Extract the (X, Y) coordinate from the center of the cell holding the provided text.  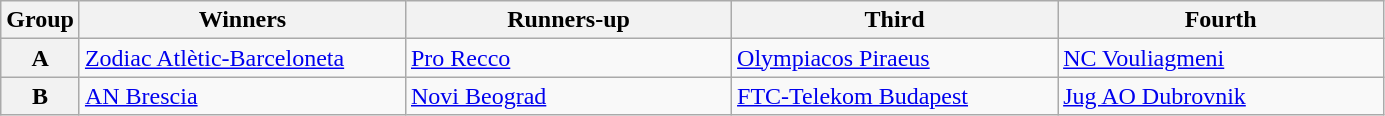
A (40, 58)
Third (895, 20)
NC Vouliagmeni (1221, 58)
AN Brescia (242, 96)
Jug AO Dubrovnik (1221, 96)
B (40, 96)
FTC-Telekom Budapest (895, 96)
Novi Beograd (568, 96)
Winners (242, 20)
Zodiac Atlètic-Barceloneta (242, 58)
Pro Recco (568, 58)
Fourth (1221, 20)
Runners-up (568, 20)
Group (40, 20)
Olympiacos Piraeus (895, 58)
